Capture the cell that displays the provided text and extract its (X, Y) central coordinate. 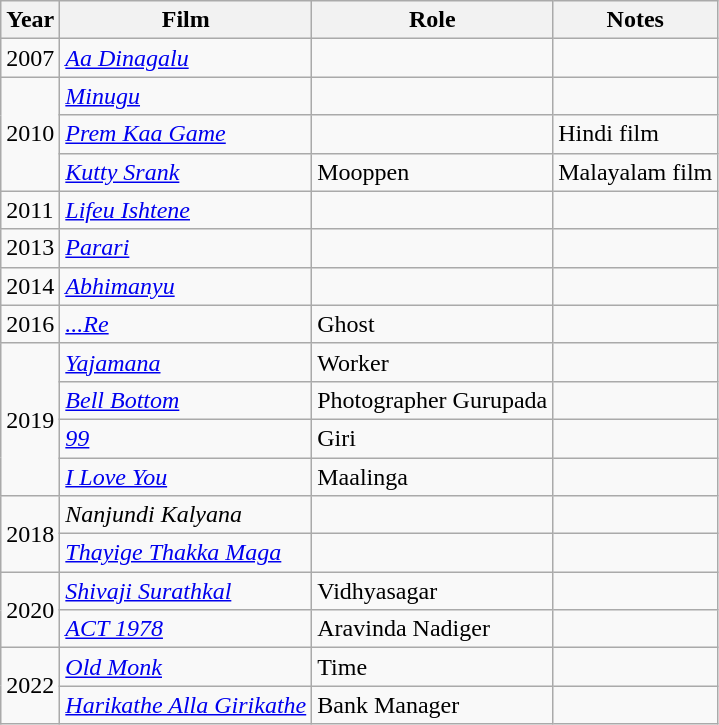
Giri (432, 438)
Yajamana (186, 362)
2007 (30, 58)
Thayige Thakka Maga (186, 553)
Role (432, 20)
Notes (636, 20)
2020 (30, 610)
Shivaji Surathkal (186, 591)
Minugu (186, 96)
Hindi film (636, 134)
Time (432, 667)
Nanjundi Kalyana (186, 515)
Lifeu Ishtene (186, 210)
99 (186, 438)
2018 (30, 534)
Year (30, 20)
Prem Kaa Game (186, 134)
Mooppen (432, 172)
Aravinda Nadiger (432, 629)
ACT 1978 (186, 629)
Film (186, 20)
Worker (432, 362)
Ghost (432, 324)
2016 (30, 324)
Vidhyasagar (432, 591)
Bell Bottom (186, 400)
Parari (186, 248)
...Re (186, 324)
2011 (30, 210)
Malayalam film (636, 172)
Abhimanyu (186, 286)
Aa Dinagalu (186, 58)
2014 (30, 286)
Harikathe Alla Girikathe (186, 705)
2019 (30, 419)
2010 (30, 134)
Old Monk (186, 667)
2022 (30, 686)
Kutty Srank (186, 172)
2013 (30, 248)
Maalinga (432, 477)
Bank Manager (432, 705)
I Love You (186, 477)
Photographer Gurupada (432, 400)
